Return the (X, Y) coordinate for the center point of the cell that contains the specified text.  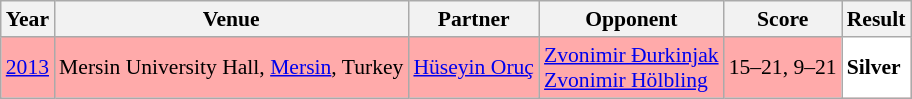
Mersin University Hall, Mersin, Turkey (231, 68)
Partner (474, 19)
Venue (231, 19)
Result (876, 19)
Zvonimir Đurkinjak Zvonimir Hölbling (632, 68)
15–21, 9–21 (783, 68)
Hüseyin Oruç (474, 68)
Year (28, 19)
Silver (876, 68)
Opponent (632, 19)
Score (783, 19)
2013 (28, 68)
